Scan for the cell matching the given text and deliver its (X, Y) coordinate at center. 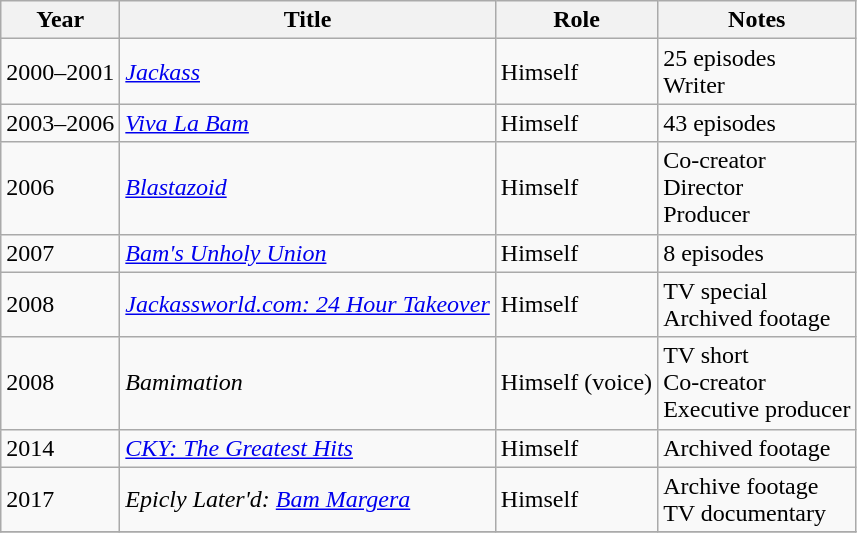
Archive footageTV documentary (757, 500)
Role (576, 20)
2007 (60, 253)
2006 (60, 188)
Himself (voice) (576, 383)
Jackassworld.com: 24 Hour Takeover (308, 304)
TV shortCo-creatorExecutive producer (757, 383)
8 episodes (757, 253)
2014 (60, 448)
Blastazoid (308, 188)
2003–2006 (60, 123)
Bamimation (308, 383)
Title (308, 20)
2017 (60, 500)
Co-creatorDirectorProducer (757, 188)
Archived footage (757, 448)
Epicly Later'd: Bam Margera (308, 500)
Viva La Bam (308, 123)
25 episodesWriter (757, 72)
Year (60, 20)
Bam's Unholy Union (308, 253)
Jackass (308, 72)
43 episodes (757, 123)
2000–2001 (60, 72)
TV specialArchived footage (757, 304)
Notes (757, 20)
CKY: The Greatest Hits (308, 448)
